From the cell containing the given text, extract its center point as [X, Y] coordinate. 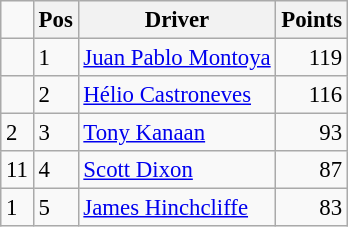
Scott Dixon [177, 170]
3 [56, 133]
4 [56, 170]
Points [312, 20]
Juan Pablo Montoya [177, 58]
Hélio Castroneves [177, 95]
87 [312, 170]
Pos [56, 20]
Driver [177, 20]
116 [312, 95]
93 [312, 133]
Tony Kanaan [177, 133]
5 [56, 208]
James Hinchcliffe [177, 208]
11 [18, 170]
119 [312, 58]
83 [312, 208]
